Identify which cell holds the provided text, then report its (X, Y) central coordinate. 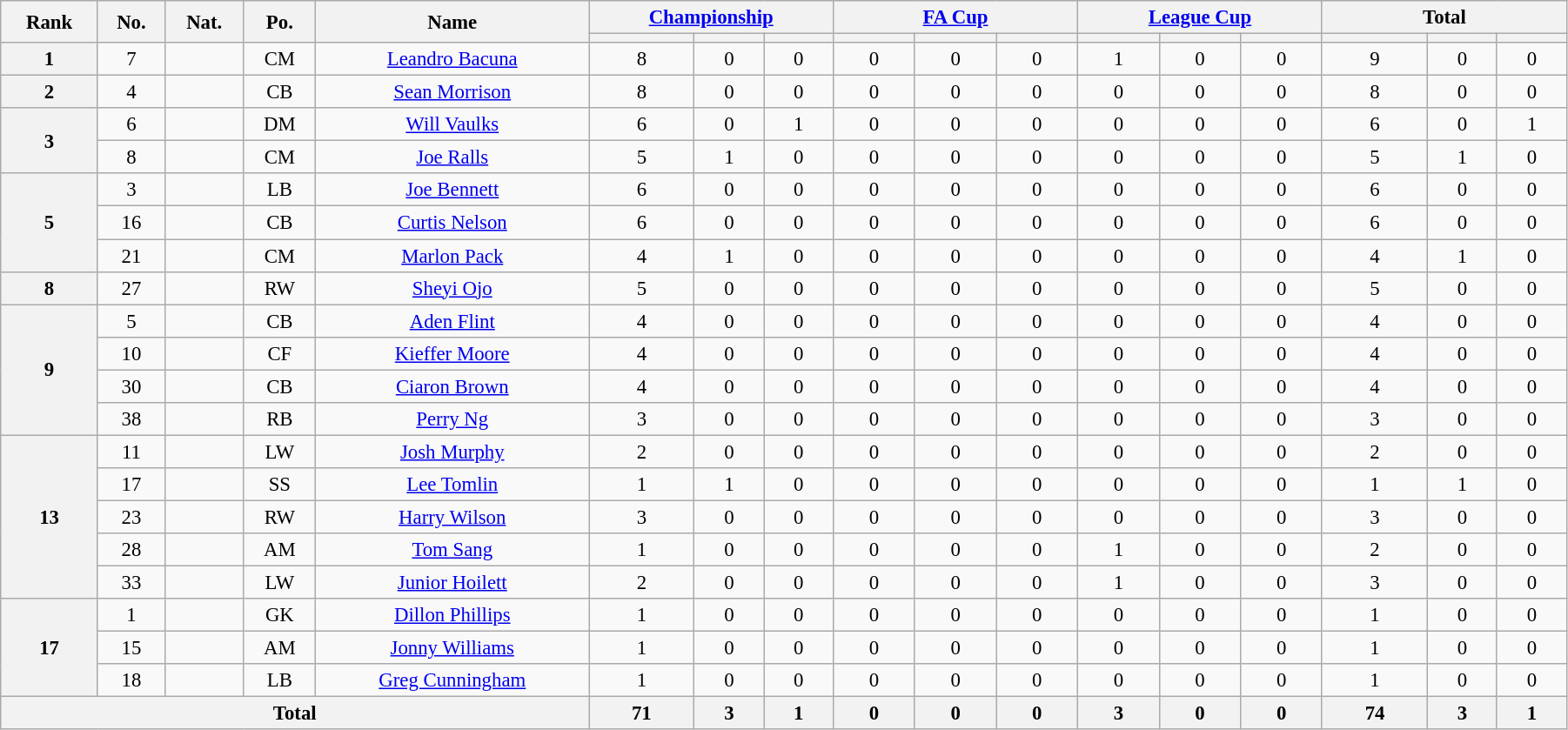
SS (280, 485)
11 (131, 452)
Greg Cunningham (452, 680)
Junior Hoilett (452, 583)
13 (50, 517)
Marlon Pack (452, 256)
Rank (50, 22)
28 (131, 550)
Joe Ralls (452, 157)
Lee Tomlin (452, 485)
RB (280, 419)
10 (131, 353)
Curtis Nelson (452, 223)
23 (131, 517)
Championship (712, 17)
Ciaron Brown (452, 386)
Dillon Phillips (452, 615)
Harry Wilson (452, 517)
Josh Murphy (452, 452)
16 (131, 223)
27 (131, 288)
Sheyi Ojo (452, 288)
15 (131, 648)
Kieffer Moore (452, 353)
Leandro Bacuna (452, 59)
30 (131, 386)
DM (280, 124)
21 (131, 256)
71 (642, 713)
Tom Sang (452, 550)
Po. (280, 22)
33 (131, 583)
Sean Morrison (452, 92)
Joe Bennett (452, 191)
7 (131, 59)
38 (131, 419)
Will Vaulks (452, 124)
League Cup (1201, 17)
18 (131, 680)
FA Cup (955, 17)
Name (452, 22)
CF (280, 353)
74 (1375, 713)
Nat. (204, 22)
No. (131, 22)
Aden Flint (452, 321)
Perry Ng (452, 419)
GK (280, 615)
Jonny Williams (452, 648)
